Return (X, Y) of the center of cell containing provided text 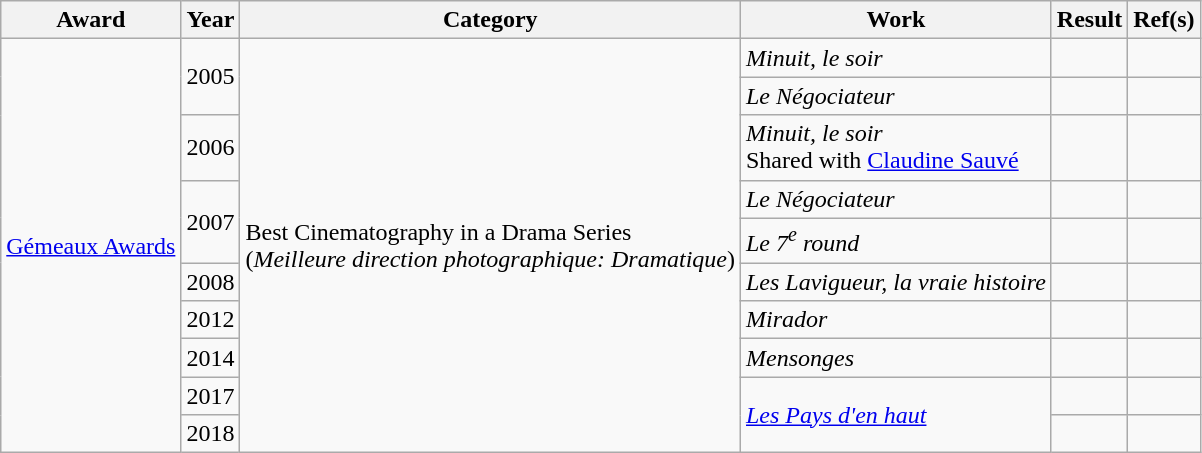
2018 (210, 434)
2014 (210, 358)
2008 (210, 282)
Mirador (896, 320)
2012 (210, 320)
Award (91, 20)
Category (490, 20)
Le 7e round (896, 240)
Year (210, 20)
Les Lavigueur, la vraie histoire (896, 282)
Gémeaux Awards (91, 246)
Les Pays d'en haut (896, 415)
2005 (210, 77)
Best Cinematography in a Drama Series(Meilleure direction photographique: Dramatique) (490, 246)
Minuit, le soirShared with Claudine Sauvé (896, 148)
2006 (210, 148)
2017 (210, 396)
2007 (210, 222)
Minuit, le soir (896, 58)
Mensonges (896, 358)
Result (1089, 20)
Ref(s) (1164, 20)
Work (896, 20)
